From the cell containing the given text, extract its center point as (x, y) coordinate. 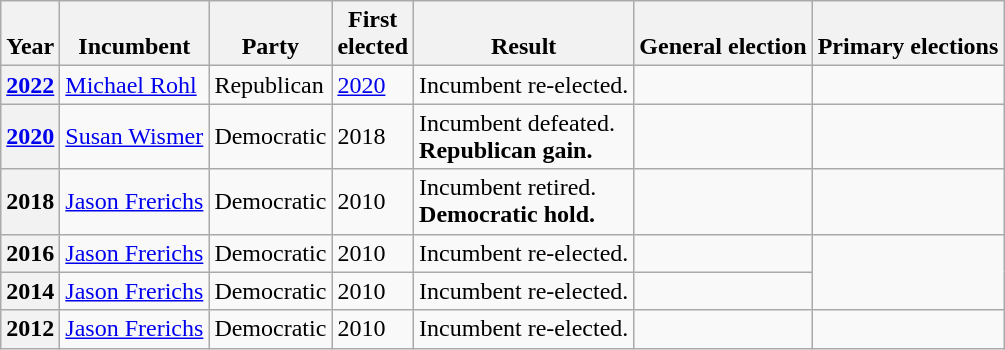
Michael Rohl (134, 85)
2016 (30, 253)
Party (270, 34)
2022 (30, 85)
Result (524, 34)
General election (723, 34)
Year (30, 34)
Incumbent defeated.Republican gain. (524, 136)
2014 (30, 291)
Incumbent (134, 34)
2012 (30, 329)
Firstelected (373, 34)
Primary elections (908, 34)
Incumbent retired.Democratic hold. (524, 202)
Republican (270, 85)
Susan Wismer (134, 136)
